For the text-containing cell, return its midpoint in (X, Y) coordinate format. 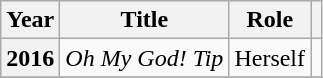
Year (30, 20)
Oh My God! Tip (144, 58)
Herself (270, 58)
2016 (30, 58)
Title (144, 20)
Role (270, 20)
